For the text-containing cell, return its midpoint in (x, y) coordinate format. 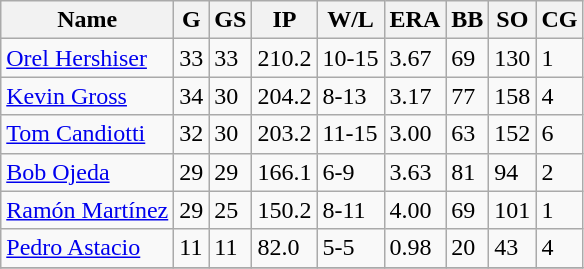
204.2 (284, 96)
3.67 (415, 58)
0.98 (415, 248)
Orel Hershiser (88, 58)
3.17 (415, 96)
10-15 (350, 58)
Ramón Martínez (88, 210)
IP (284, 20)
BB (468, 20)
152 (512, 134)
25 (230, 210)
3.63 (415, 172)
W/L (350, 20)
SO (512, 20)
34 (192, 96)
G (192, 20)
63 (468, 134)
11-15 (350, 134)
101 (512, 210)
5-5 (350, 248)
Kevin Gross (88, 96)
32 (192, 134)
6-9 (350, 172)
20 (468, 248)
8-11 (350, 210)
3.00 (415, 134)
81 (468, 172)
166.1 (284, 172)
6 (560, 134)
77 (468, 96)
210.2 (284, 58)
CG (560, 20)
ERA (415, 20)
158 (512, 96)
2 (560, 172)
Tom Candiotti (88, 134)
43 (512, 248)
Pedro Astacio (88, 248)
82.0 (284, 248)
4.00 (415, 210)
150.2 (284, 210)
Name (88, 20)
203.2 (284, 134)
8-13 (350, 96)
130 (512, 58)
94 (512, 172)
Bob Ojeda (88, 172)
GS (230, 20)
